Detect which cell encompasses the target text, then output its [X, Y] center coordinate. 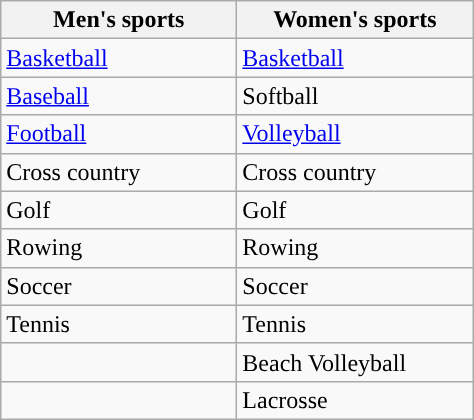
Lacrosse [355, 400]
Baseball [119, 96]
Football [119, 134]
Softball [355, 96]
Beach Volleyball [355, 362]
Men's sports [119, 20]
Volleyball [355, 134]
Women's sports [355, 20]
